For the text-containing cell, return its midpoint in [x, y] coordinate format. 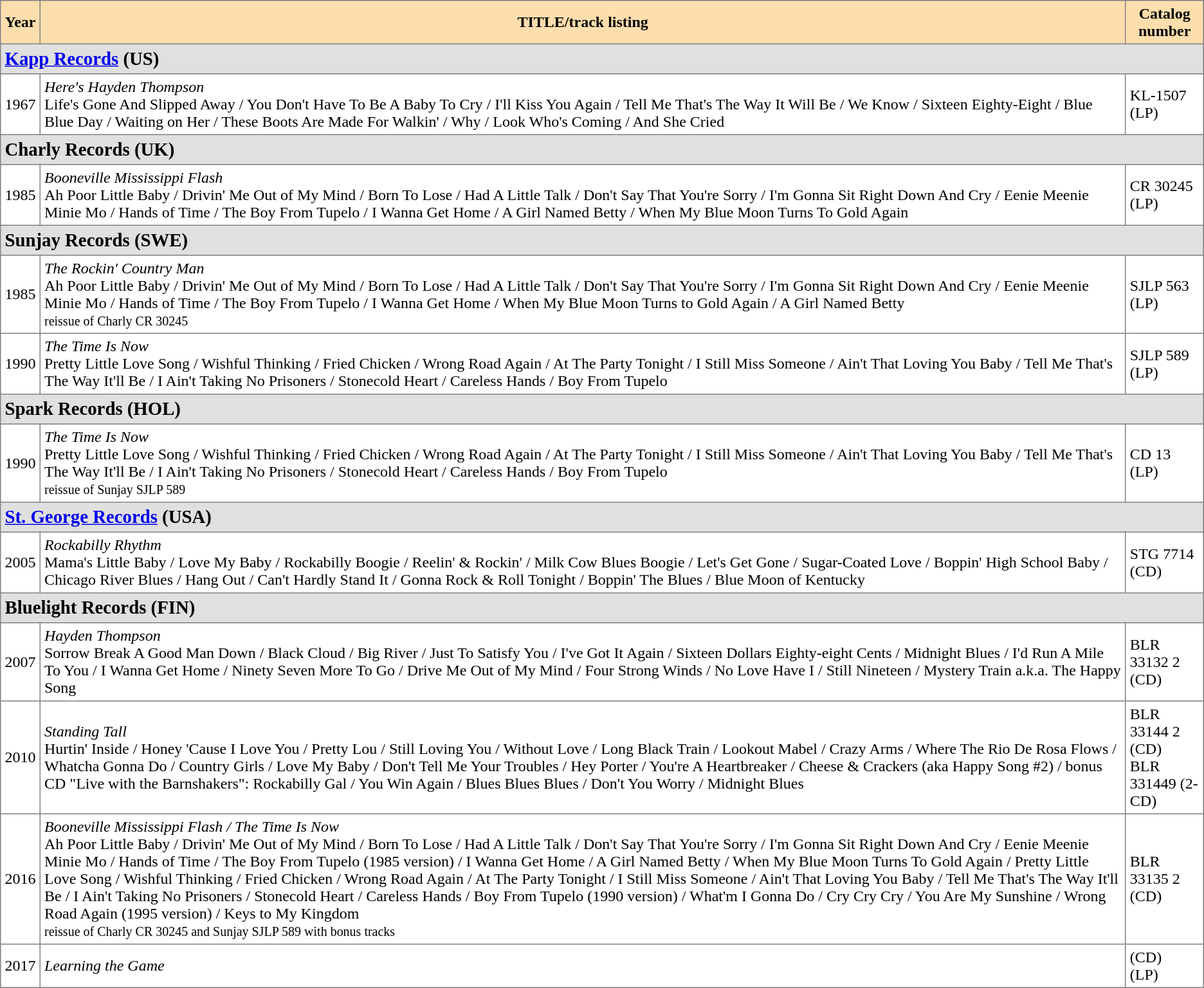
STG 7714 (CD) [1164, 562]
Sunjay Records (SWE) [602, 240]
2005 [21, 562]
2007 [21, 662]
1967 [21, 104]
Catalog number [1164, 23]
SJLP 563 (LP) [1164, 295]
KL-1507 (LP) [1164, 104]
CD 13 (LP) [1164, 463]
BLR 33135 2 (CD) [1164, 879]
Spark Records (HOL) [602, 409]
2017 [21, 966]
2016 [21, 879]
TITLE/track listing [583, 23]
2010 [21, 758]
Year [21, 23]
(CD)(LP) [1164, 966]
SJLP 589 (LP) [1164, 363]
BLR 33132 2 (CD) [1164, 662]
Charly Records (UK) [602, 149]
Bluelight Records (FIN) [602, 608]
BLR 33144 2 (CD)BLR 331449 (2-CD) [1164, 758]
Kapp Records (US) [602, 59]
St. George Records (USA) [602, 517]
CR 30245 (LP) [1164, 195]
Learning the Game [583, 966]
